Return the [X, Y] coordinate for the center point of the cell that contains the specified text.  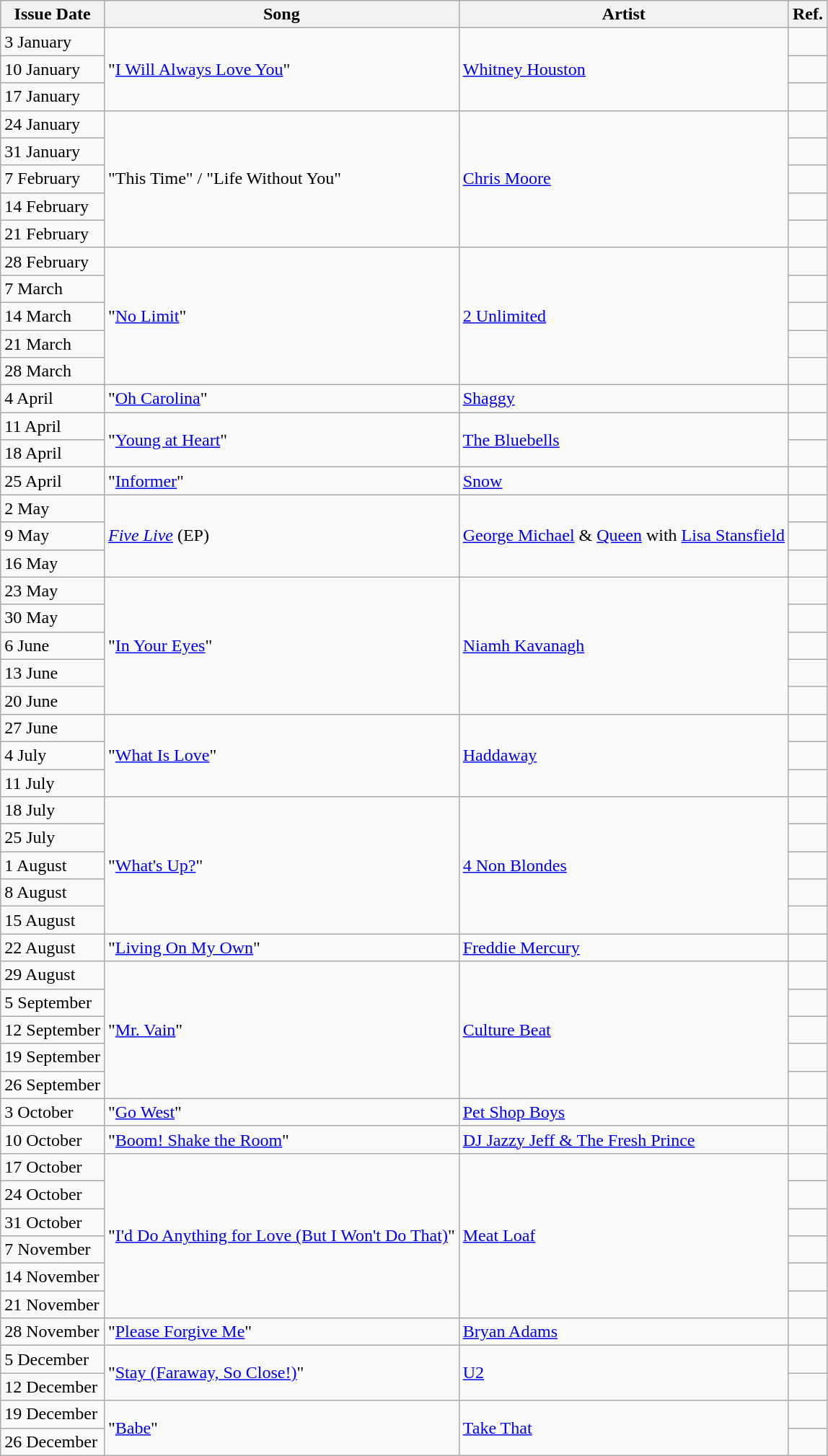
"No Limit" [281, 316]
Artist [623, 14]
"Young at Heart" [281, 440]
14 March [53, 316]
"I Will Always Love You" [281, 69]
18 April [53, 454]
Chris Moore [623, 179]
"Stay (Faraway, So Close!)" [281, 1373]
Pet Shop Boys [623, 1112]
Meat Loaf [623, 1235]
"Boom! Shake the Room" [281, 1139]
22 August [53, 948]
Snow [623, 481]
14 February [53, 206]
28 March [53, 371]
"Living On My Own" [281, 948]
8 August [53, 893]
4 July [53, 755]
30 May [53, 618]
7 March [53, 288]
27 June [53, 728]
19 December [53, 1414]
21 March [53, 344]
"Go West" [281, 1112]
13 June [53, 673]
24 October [53, 1194]
23 May [53, 591]
1 August [53, 865]
21 February [53, 234]
11 July [53, 782]
Ref. [808, 14]
The Bluebells [623, 440]
20 June [53, 700]
17 October [53, 1167]
Song [281, 14]
George Michael & Queen with Lisa Stansfield [623, 536]
U2 [623, 1373]
"I'd Do Anything for Love (But I Won't Do That)" [281, 1235]
"What's Up?" [281, 865]
12 December [53, 1387]
4 Non Blondes [623, 865]
21 November [53, 1305]
"Mr. Vain" [281, 1030]
"Oh Carolina" [281, 399]
9 May [53, 536]
7 February [53, 179]
Niamh Kavanagh [623, 645]
4 April [53, 399]
Freddie Mercury [623, 948]
Haddaway [623, 755]
26 December [53, 1442]
11 April [53, 426]
28 November [53, 1332]
Five Live (EP) [281, 536]
14 November [53, 1277]
7 November [53, 1250]
10 October [53, 1139]
3 October [53, 1112]
5 September [53, 1002]
6 June [53, 645]
"In Your Eyes" [281, 645]
Take That [623, 1428]
Culture Beat [623, 1030]
2 May [53, 508]
5 December [53, 1359]
"This Time" / "Life Without You" [281, 179]
17 January [53, 97]
Shaggy [623, 399]
3 January [53, 42]
"Babe" [281, 1428]
DJ Jazzy Jeff & The Fresh Prince [623, 1139]
Issue Date [53, 14]
"Please Forgive Me" [281, 1332]
28 February [53, 261]
Bryan Adams [623, 1332]
Whitney Houston [623, 69]
"What Is Love" [281, 755]
10 January [53, 69]
25 July [53, 838]
15 August [53, 920]
19 September [53, 1057]
12 September [53, 1030]
18 July [53, 811]
26 September [53, 1085]
"Informer" [281, 481]
16 May [53, 563]
25 April [53, 481]
29 August [53, 975]
31 October [53, 1222]
31 January [53, 151]
2 Unlimited [623, 316]
24 January [53, 124]
